Determine the [x, y] coordinate at the center of the cell enclosing the given text.  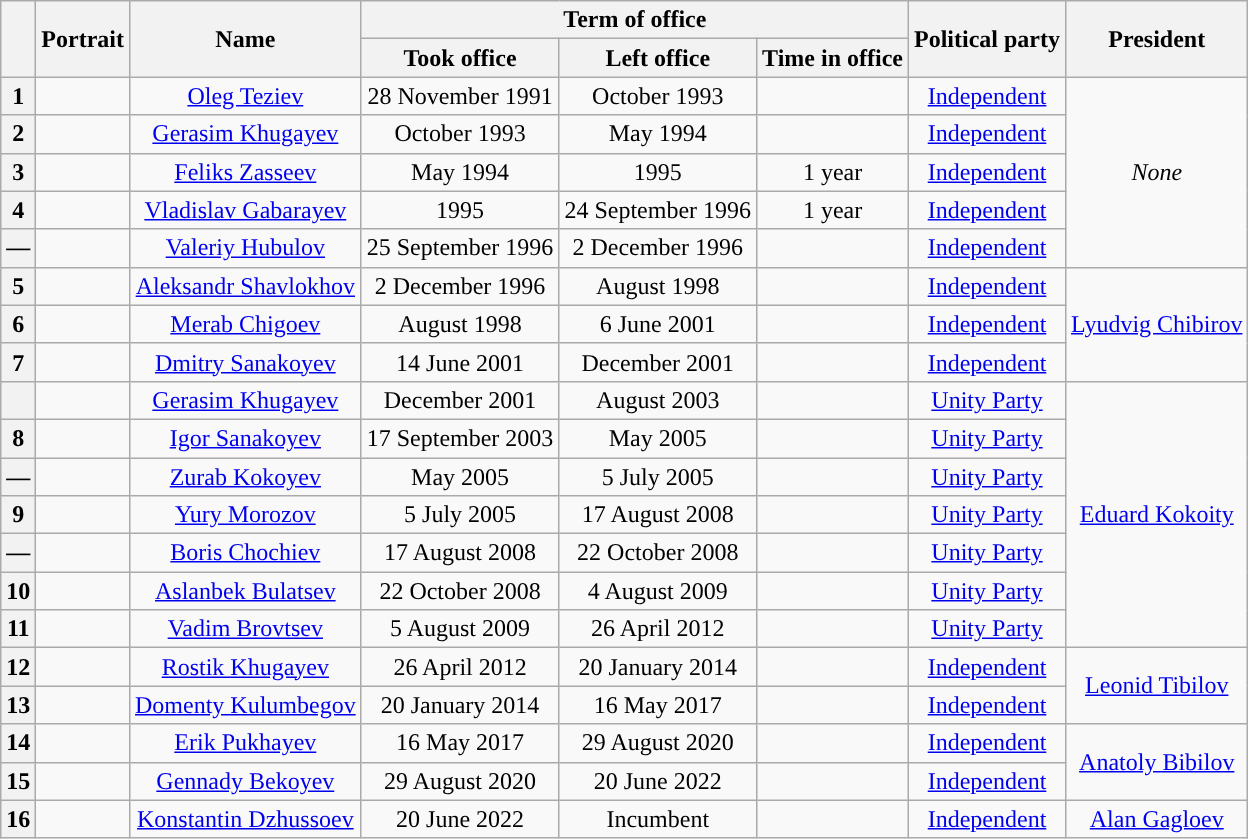
10 [18, 591]
6 [18, 324]
Aleksandr Shavlokhov [245, 286]
Dmitry Sanakoyev [245, 362]
5 [18, 286]
Political party [988, 39]
Domenty Kulumbegov [245, 705]
4 August 2009 [658, 591]
28 November 1991 [460, 96]
Feliks Zasseev [245, 172]
Time in office [833, 58]
24 September 1996 [658, 210]
11 [18, 629]
25 September 1996 [460, 248]
5 August 2009 [460, 629]
6 June 2001 [658, 324]
Anatoly Bibilov [1157, 762]
Aslanbek Bulatsev [245, 591]
16 [18, 819]
13 [18, 705]
4 [18, 210]
Gennady Bekoyev [245, 781]
Vladislav Gabarayev [245, 210]
3 [18, 172]
Valeriy Hubulov [245, 248]
2 [18, 134]
9 [18, 515]
None [1157, 172]
August 2003 [658, 400]
Yury Morozov [245, 515]
Term of office [634, 20]
Eduard Kokoity [1157, 514]
Name [245, 39]
Vadim Brovtsev [245, 629]
Igor Sanakoyev [245, 438]
Erik Pukhayev [245, 743]
17 September 2003 [460, 438]
1 [18, 96]
8 [18, 438]
Konstantin Dzhussoev [245, 819]
Boris Chochiev [245, 553]
14 June 2001 [460, 362]
14 [18, 743]
7 [18, 362]
President [1157, 39]
Rostik Khugayev [245, 667]
Zurab Kokoyev [245, 477]
12 [18, 667]
Left office [658, 58]
Portrait [83, 39]
Incumbent [658, 819]
Alan Gagloev [1157, 819]
Merab Chigoev [245, 324]
Lyudvig Chibirov [1157, 324]
Leonid Tibilov [1157, 686]
Took office [460, 58]
Oleg Teziev [245, 96]
15 [18, 781]
